Identify which cell holds the provided text, then report its [x, y] central coordinate. 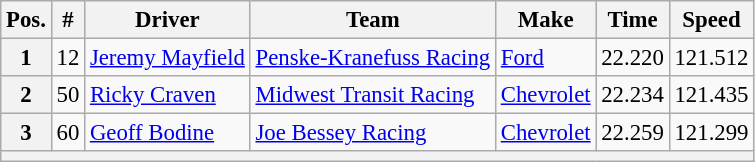
121.299 [712, 133]
1 [26, 58]
Driver [168, 20]
121.512 [712, 58]
60 [68, 133]
50 [68, 95]
Time [632, 20]
Team [372, 20]
Penske-Kranefuss Racing [372, 58]
12 [68, 58]
22.234 [632, 95]
# [68, 20]
Midwest Transit Racing [372, 95]
2 [26, 95]
22.259 [632, 133]
Joe Bessey Racing [372, 133]
121.435 [712, 95]
Ricky Craven [168, 95]
Ford [545, 58]
Pos. [26, 20]
Jeremy Mayfield [168, 58]
Geoff Bodine [168, 133]
3 [26, 133]
Speed [712, 20]
Make [545, 20]
22.220 [632, 58]
